Pinpoint the cell where the given text exists, returning its (X, Y) midpoint coordinate. 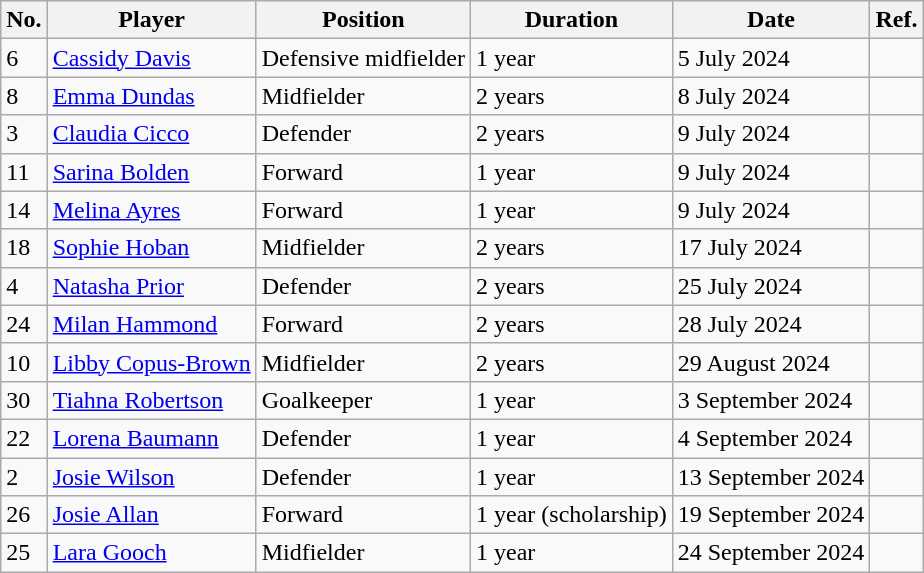
Ref. (896, 20)
Josie Allan (152, 515)
1 year (scholarship) (572, 515)
26 (24, 515)
Melina Ayres (152, 210)
30 (24, 400)
19 September 2024 (771, 515)
13 September 2024 (771, 477)
Date (771, 20)
6 (24, 58)
28 July 2024 (771, 324)
22 (24, 438)
18 (24, 248)
25 July 2024 (771, 286)
Defensive midfielder (363, 58)
5 July 2024 (771, 58)
4 (24, 286)
Sarina Bolden (152, 172)
10 (24, 362)
Goalkeeper (363, 400)
8 July 2024 (771, 96)
17 July 2024 (771, 248)
14 (24, 210)
Emma Dundas (152, 96)
Libby Copus-Brown (152, 362)
4 September 2024 (771, 438)
25 (24, 553)
2 (24, 477)
Natasha Prior (152, 286)
Position (363, 20)
Lara Gooch (152, 553)
Claudia Cicco (152, 134)
3 September 2024 (771, 400)
24 (24, 324)
No. (24, 20)
Milan Hammond (152, 324)
Cassidy Davis (152, 58)
11 (24, 172)
Lorena Baumann (152, 438)
3 (24, 134)
8 (24, 96)
Josie Wilson (152, 477)
Player (152, 20)
Sophie Hoban (152, 248)
24 September 2024 (771, 553)
Tiahna Robertson (152, 400)
Duration (572, 20)
29 August 2024 (771, 362)
